Return the [x, y] coordinate for the center point of the cell that contains the specified text.  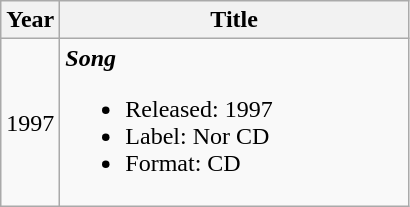
1997 [30, 122]
SongReleased: 1997Label: Nor CD Format: CD [234, 122]
Title [234, 20]
Year [30, 20]
